From the cell containing the given text, extract its center point as (X, Y) coordinate. 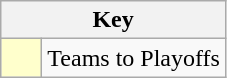
Teams to Playoffs (134, 58)
Key (114, 20)
